Determine the [x, y] coordinate at the center of the cell enclosing the given text.  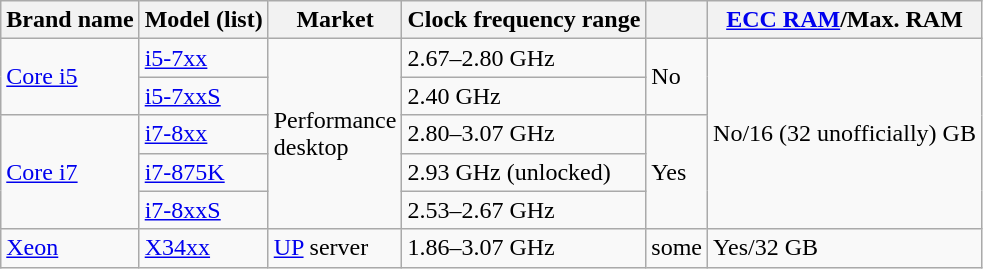
some [677, 248]
1.86–3.07 GHz [524, 248]
2.40 GHz [524, 96]
Core i5 [70, 77]
i5-7xx [204, 58]
Yes/32 GB [845, 248]
UP server [335, 248]
Performancedesktop [335, 134]
2.67–2.80 GHz [524, 58]
No/16 (32 unofficially) GB [845, 134]
i7-875K [204, 172]
Model (list) [204, 20]
ECC RAM/Max. RAM [845, 20]
No [677, 77]
Xeon [70, 248]
X34xx [204, 248]
i7-8xx [204, 134]
2.93 GHz (unlocked) [524, 172]
2.80–3.07 GHz [524, 134]
Core i7 [70, 172]
Market [335, 20]
i5-7xxS [204, 96]
Yes [677, 172]
Clock frequency range [524, 20]
i7-8xxS [204, 210]
Brand name [70, 20]
2.53–2.67 GHz [524, 210]
